Extract the (X, Y) coordinate from the center of the cell holding the provided text.  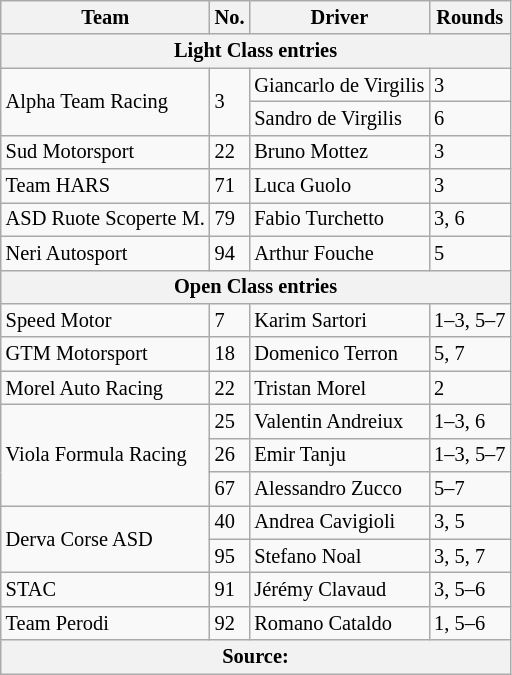
Alessandro Zucco (339, 489)
92 (230, 623)
Source: (256, 657)
Speed Motor (106, 320)
Karim Sartori (339, 320)
Light Class entries (256, 51)
26 (230, 455)
Team HARS (106, 186)
ASD Ruote Scoperte M. (106, 219)
Driver (339, 17)
5 (470, 253)
18 (230, 354)
Stefano Noal (339, 556)
3, 5, 7 (470, 556)
3, 5–6 (470, 589)
7 (230, 320)
Arthur Fouche (339, 253)
Domenico Terron (339, 354)
Fabio Turchetto (339, 219)
6 (470, 118)
Viola Formula Racing (106, 454)
Andrea Cavigioli (339, 522)
Bruno Mottez (339, 152)
Sandro de Virgilis (339, 118)
95 (230, 556)
Emir Tanju (339, 455)
Derva Corse ASD (106, 538)
Team Perodi (106, 623)
Rounds (470, 17)
94 (230, 253)
40 (230, 522)
Jérémy Clavaud (339, 589)
5–7 (470, 489)
67 (230, 489)
3, 6 (470, 219)
3, 5 (470, 522)
Morel Auto Racing (106, 388)
Sud Motorsport (106, 152)
Valentin Andreiux (339, 421)
79 (230, 219)
GTM Motorsport (106, 354)
STAC (106, 589)
Open Class entries (256, 287)
2 (470, 388)
Luca Guolo (339, 186)
No. (230, 17)
Tristan Morel (339, 388)
Team (106, 17)
Giancarlo de Virgilis (339, 85)
25 (230, 421)
1, 5–6 (470, 623)
Romano Cataldo (339, 623)
Neri Autosport (106, 253)
5, 7 (470, 354)
Alpha Team Racing (106, 102)
91 (230, 589)
1–3, 6 (470, 421)
71 (230, 186)
